Scan for the cell matching the given text and deliver its (x, y) coordinate at center. 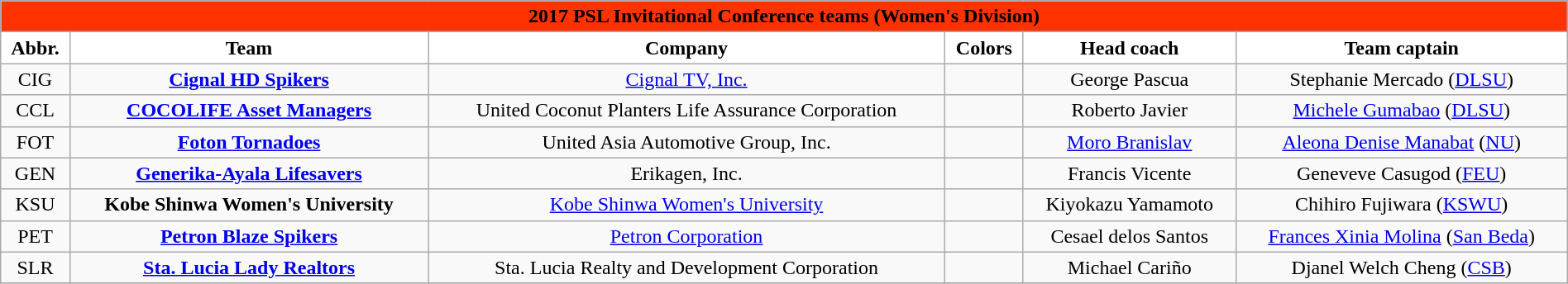
Petron Corporation (686, 236)
Cignal TV, Inc. (686, 79)
Erikagen, Inc. (686, 173)
Petron Blaze Spikers (248, 236)
GEN (36, 173)
Cesael delos Santos (1130, 236)
Djanel Welch Cheng (CSB) (1401, 267)
Sta. Lucia Realty and Development Corporation (686, 267)
Sta. Lucia Lady Realtors (248, 267)
Stephanie Mercado (DLSU) (1401, 79)
Foton Tornadoes (248, 142)
George Pascua (1130, 79)
COCOLIFE Asset Managers (248, 111)
Team captain (1401, 48)
PET (36, 236)
FOT (36, 142)
Head coach (1130, 48)
Michele Gumabao (DLSU) (1401, 111)
Francis Vicente (1130, 173)
Colors (984, 48)
SLR (36, 267)
Roberto Javier (1130, 111)
United Coconut Planters Life Assurance Corporation (686, 111)
United Asia Automotive Group, Inc. (686, 142)
Geneveve Casugod (FEU) (1401, 173)
Moro Branislav (1130, 142)
Abbr. (36, 48)
Generika-Ayala Lifesavers (248, 173)
CIG (36, 79)
Aleona Denise Manabat (NU) (1401, 142)
KSU (36, 205)
Cignal HD Spikers (248, 79)
Chihiro Fujiwara (KSWU) (1401, 205)
Frances Xinia Molina (San Beda) (1401, 236)
2017 PSL Invitational Conference teams (Women's Division) (784, 17)
Michael Cariño (1130, 267)
Kiyokazu Yamamoto (1130, 205)
Team (248, 48)
CCL (36, 111)
Company (686, 48)
